Search for the cell housing the specified text and yield its (X, Y) center coordinate. 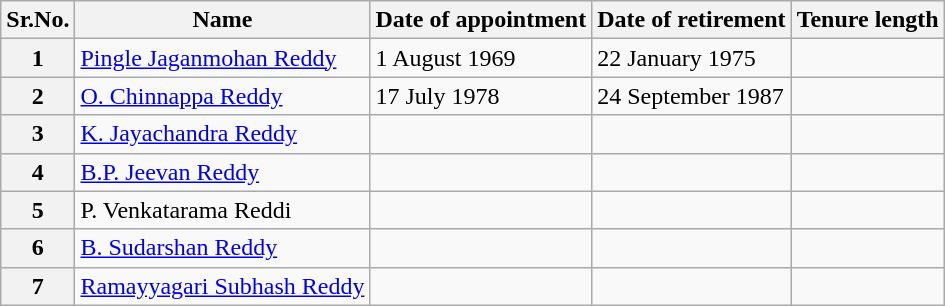
1 August 1969 (481, 58)
Ramayyagari Subhash Reddy (222, 286)
B. Sudarshan Reddy (222, 248)
Sr.No. (38, 20)
17 July 1978 (481, 96)
24 September 1987 (692, 96)
Date of appointment (481, 20)
Tenure length (868, 20)
Date of retirement (692, 20)
Name (222, 20)
6 (38, 248)
4 (38, 172)
7 (38, 286)
1 (38, 58)
B.P. Jeevan Reddy (222, 172)
O. Chinnappa Reddy (222, 96)
K. Jayachandra Reddy (222, 134)
2 (38, 96)
P. Venkatarama Reddi (222, 210)
3 (38, 134)
22 January 1975 (692, 58)
5 (38, 210)
Pingle Jaganmohan Reddy (222, 58)
